Capture the cell that displays the provided text and extract its [x, y] central coordinate. 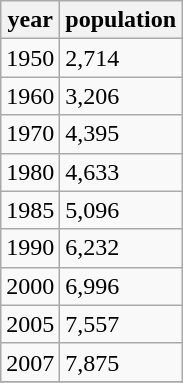
3,206 [121, 96]
7,557 [121, 324]
5,096 [121, 210]
2000 [30, 286]
4,395 [121, 134]
2007 [30, 362]
2005 [30, 324]
1985 [30, 210]
2,714 [121, 58]
1960 [30, 96]
1950 [30, 58]
year [30, 20]
6,232 [121, 248]
1980 [30, 172]
7,875 [121, 362]
population [121, 20]
1990 [30, 248]
6,996 [121, 286]
4,633 [121, 172]
1970 [30, 134]
